Locate the cell with the specified text and output its (x, y) center coordinate. 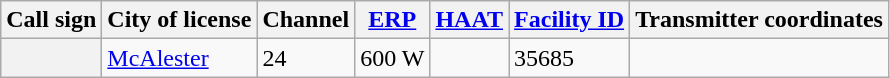
600 W (392, 58)
Channel (306, 20)
35685 (570, 58)
McAlester (180, 58)
City of license (180, 20)
Transmitter coordinates (760, 20)
ERP (392, 20)
Facility ID (570, 20)
HAAT (470, 20)
24 (306, 58)
Call sign (52, 20)
